Identify which cell holds the provided text, then report its (X, Y) central coordinate. 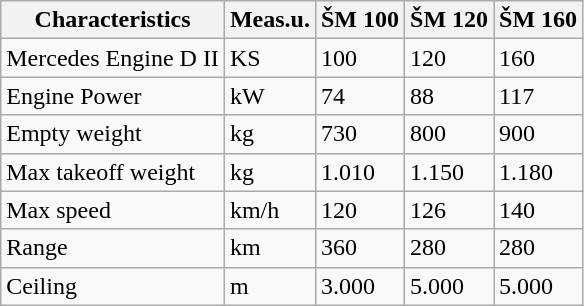
km (270, 248)
Meas.u. (270, 20)
ŠM 160 (538, 20)
1.150 (450, 172)
Range (113, 248)
m (270, 286)
Max takeoff weight (113, 172)
Ceiling (113, 286)
ŠM 120 (450, 20)
900 (538, 134)
140 (538, 210)
1.180 (538, 172)
Max speed (113, 210)
Engine Power (113, 96)
Mercedes Engine D II (113, 58)
100 (360, 58)
km/h (270, 210)
74 (360, 96)
800 (450, 134)
KS (270, 58)
160 (538, 58)
Characteristics (113, 20)
3.000 (360, 286)
117 (538, 96)
360 (360, 248)
Empty weight (113, 134)
88 (450, 96)
1.010 (360, 172)
kW (270, 96)
126 (450, 210)
730 (360, 134)
ŠM 100 (360, 20)
